From the cell containing the given text, extract its center point as [x, y] coordinate. 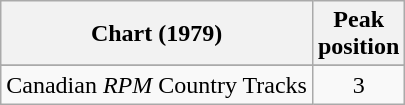
Chart (1979) [157, 34]
Canadian RPM Country Tracks [157, 85]
3 [358, 85]
Peakposition [358, 34]
